Determine the (X, Y) coordinate at the center of the cell enclosing the given text.  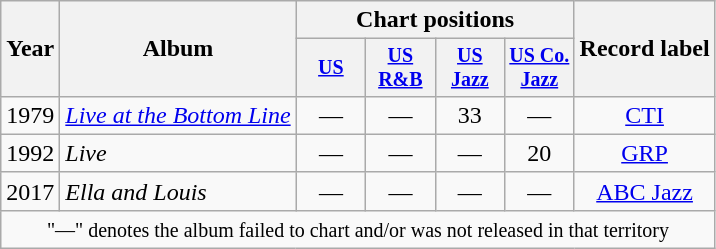
Chart positions (435, 20)
20 (540, 153)
CTI (644, 115)
1979 (30, 115)
US Jazz (470, 68)
Album (178, 49)
Ella and Louis (178, 191)
Live (178, 153)
US Co. Jazz (540, 68)
Record label (644, 49)
2017 (30, 191)
"—" denotes the album failed to chart and/or was not released in that territory (358, 229)
33 (470, 115)
Live at the Bottom Line (178, 115)
US (330, 68)
1992 (30, 153)
GRP (644, 153)
ABC Jazz (644, 191)
US R&B (400, 68)
Year (30, 49)
